For the text-containing cell, return its midpoint in [x, y] coordinate format. 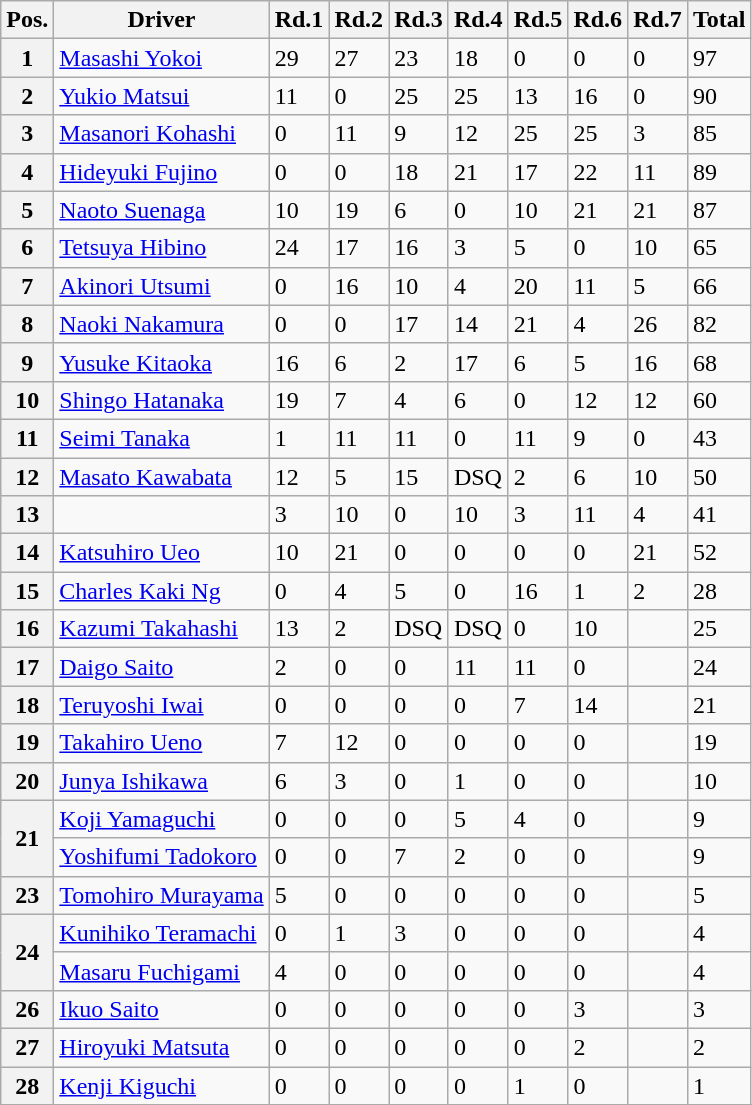
Katsuhiro Ueo [162, 553]
Yoshifumi Tadokoro [162, 857]
Junya Ishikawa [162, 781]
22 [598, 172]
Rd.4 [478, 20]
Teruyoshi Iwai [162, 705]
68 [719, 362]
89 [719, 172]
Takahiro Ueno [162, 743]
Rd.3 [419, 20]
60 [719, 400]
Masashi Yokoi [162, 58]
41 [719, 515]
Rd.7 [658, 20]
Rd.1 [299, 20]
Masaru Fuchigami [162, 971]
97 [719, 58]
Rd.5 [538, 20]
87 [719, 210]
Rd.6 [598, 20]
Kunihiko Teramachi [162, 933]
Hideyuki Fujino [162, 172]
Hiroyuki Matsuta [162, 1047]
Seimi Tanaka [162, 438]
Tomohiro Murayama [162, 895]
Kazumi Takahashi [162, 629]
Naoto Suenaga [162, 210]
65 [719, 248]
Ikuo Saito [162, 1009]
52 [719, 553]
90 [719, 96]
82 [719, 324]
50 [719, 477]
Charles Kaki Ng [162, 591]
8 [28, 324]
Pos. [28, 20]
Masanori Kohashi [162, 134]
Total [719, 20]
Koji Yamaguchi [162, 819]
Naoki Nakamura [162, 324]
Rd.2 [359, 20]
Yukio Matsui [162, 96]
Masato Kawabata [162, 477]
Daigo Saito [162, 667]
85 [719, 134]
Driver [162, 20]
Shingo Hatanaka [162, 400]
Tetsuya Hibino [162, 248]
Kenji Kiguchi [162, 1085]
Akinori Utsumi [162, 286]
Yusuke Kitaoka [162, 362]
43 [719, 438]
66 [719, 286]
29 [299, 58]
